Pinpoint the cell where the given text exists, returning its [x, y] midpoint coordinate. 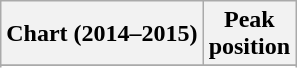
Chart (2014–2015) [102, 34]
Peakposition [249, 34]
